Identify which cell holds the provided text, then report its (X, Y) central coordinate. 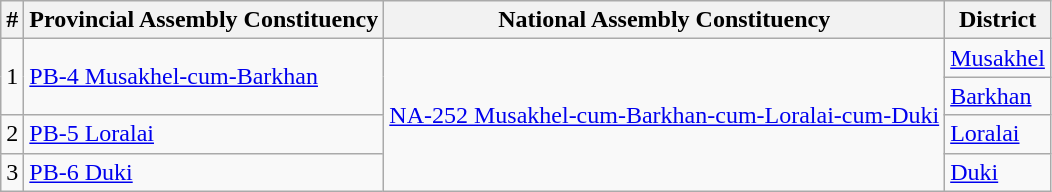
NA-252 Musakhel-cum-Barkhan-cum-Loralai-cum-Duki (664, 115)
Musakhel (998, 58)
District (998, 20)
PB-6 Duki (204, 172)
1 (12, 77)
PB-4 Musakhel-cum-Barkhan (204, 77)
Duki (998, 172)
2 (12, 134)
3 (12, 172)
PB-5 Loralai (204, 134)
# (12, 20)
National Assembly Constituency (664, 20)
Barkhan (998, 96)
Provincial Assembly Constituency (204, 20)
Loralai (998, 134)
